Scan for the cell matching the given text and deliver its (X, Y) coordinate at center. 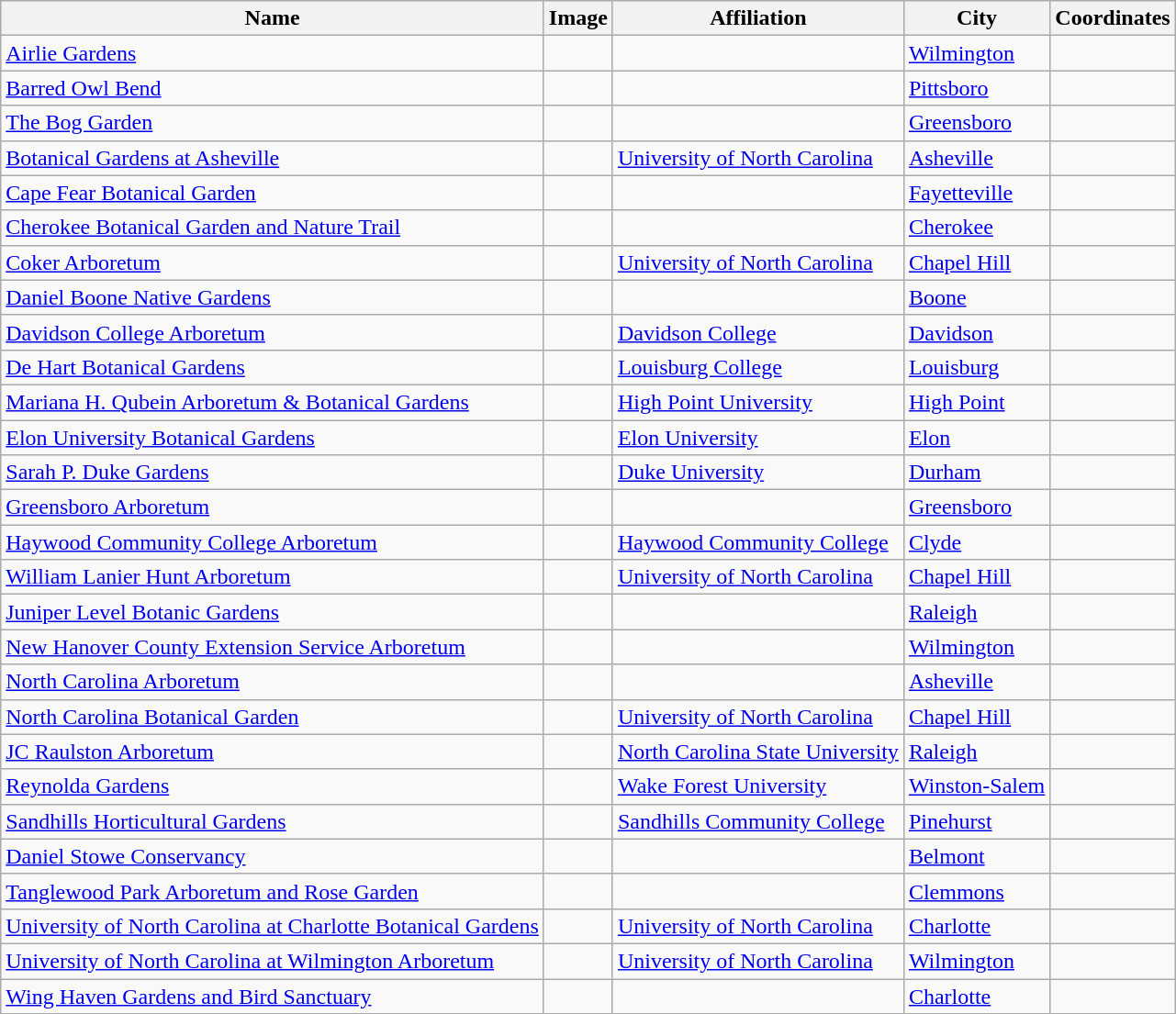
De Hart Botanical Gardens (273, 367)
Winston-Salem (977, 786)
Fayetteville (977, 193)
Wake Forest University (758, 786)
Barred Owl Bend (273, 88)
Duke University (758, 473)
Durham (977, 473)
Greensboro Arboretum (273, 507)
Airlie Gardens (273, 53)
Sarah P. Duke Gardens (273, 473)
North Carolina Botanical Garden (273, 717)
Haywood Community College Arboretum (273, 542)
Davidson College (758, 332)
Reynolda Gardens (273, 786)
Louisburg (977, 367)
Elon University (758, 438)
High Point University (758, 402)
Cherokee Botanical Garden and Nature Trail (273, 228)
Pinehurst (977, 821)
New Hanover County Extension Service Arboretum (273, 647)
Image (578, 18)
High Point (977, 402)
Cape Fear Botanical Garden (273, 193)
Daniel Boone Native Gardens (273, 297)
Elon University Botanical Gardens (273, 438)
The Bog Garden (273, 123)
Juniper Level Botanic Gardens (273, 612)
Elon (977, 438)
Mariana H. Qubein Arboretum & Botanical Gardens (273, 402)
William Lanier Hunt Arboretum (273, 577)
Name (273, 18)
City (977, 18)
Coker Arboretum (273, 262)
Belmont (977, 856)
Louisburg College (758, 367)
North Carolina Arboretum (273, 682)
Sandhills Horticultural Gardens (273, 821)
Boone (977, 297)
Haywood Community College (758, 542)
Wing Haven Gardens and Bird Sanctuary (273, 996)
Daniel Stowe Conservancy (273, 856)
University of North Carolina at Wilmington Arboretum (273, 961)
Tanglewood Park Arboretum and Rose Garden (273, 891)
University of North Carolina at Charlotte Botanical Gardens (273, 926)
Botanical Gardens at Asheville (273, 158)
Sandhills Community College (758, 821)
Clemmons (977, 891)
Cherokee (977, 228)
Davidson College Arboretum (273, 332)
Coordinates (1113, 18)
JC Raulston Arboretum (273, 752)
Davidson (977, 332)
Clyde (977, 542)
Affiliation (758, 18)
Pittsboro (977, 88)
North Carolina State University (758, 752)
